Search for the cell housing the specified text and yield its [x, y] center coordinate. 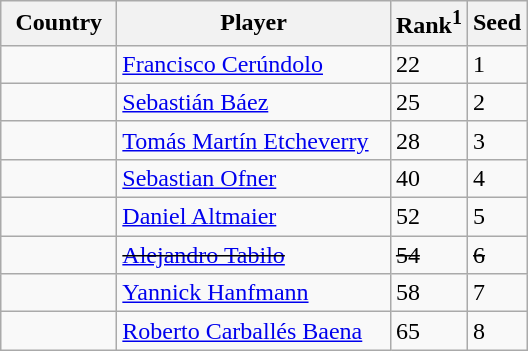
Seed [496, 24]
Sebastian Ofner [254, 178]
28 [428, 140]
4 [496, 178]
Alejandro Tabilo [254, 255]
5 [496, 217]
58 [428, 293]
3 [496, 140]
54 [428, 255]
65 [428, 331]
Roberto Carballés Baena [254, 331]
1 [496, 64]
7 [496, 293]
25 [428, 102]
8 [496, 331]
Francisco Cerúndolo [254, 64]
40 [428, 178]
2 [496, 102]
6 [496, 255]
Tomás Martín Etcheverry [254, 140]
Sebastián Báez [254, 102]
Player [254, 24]
52 [428, 217]
Yannick Hanfmann [254, 293]
22 [428, 64]
Daniel Altmaier [254, 217]
Country [59, 24]
Rank1 [428, 24]
